From the cell containing the given text, extract its center point as [x, y] coordinate. 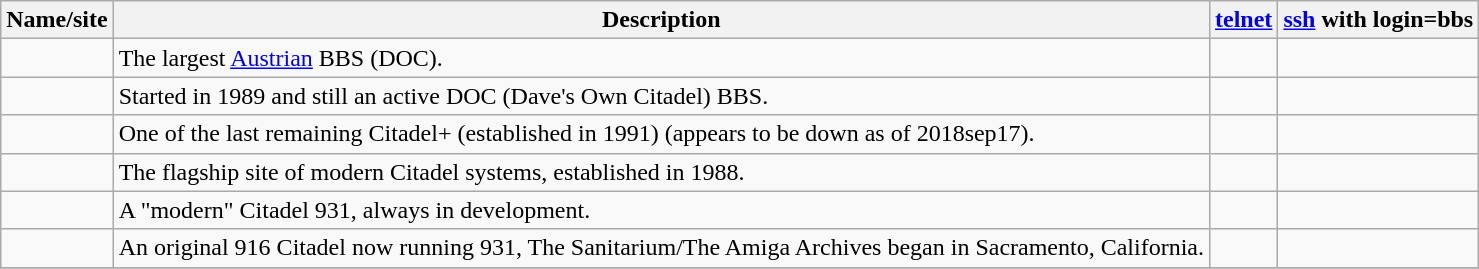
ssh with login=bbs [1378, 20]
Name/site [57, 20]
Description [661, 20]
telnet [1244, 20]
A "modern" Citadel 931, always in development. [661, 210]
An original 916 Citadel now running 931, The Sanitarium/The Amiga Archives began in Sacramento, California. [661, 248]
Started in 1989 and still an active DOC (Dave's Own Citadel) BBS. [661, 96]
One of the last remaining Citadel+ (established in 1991) (appears to be down as of 2018sep17). [661, 134]
The flagship site of modern Citadel systems, established in 1988. [661, 172]
The largest Austrian BBS (DOC). [661, 58]
